Pinpoint the cell where the given text exists, returning its (X, Y) midpoint coordinate. 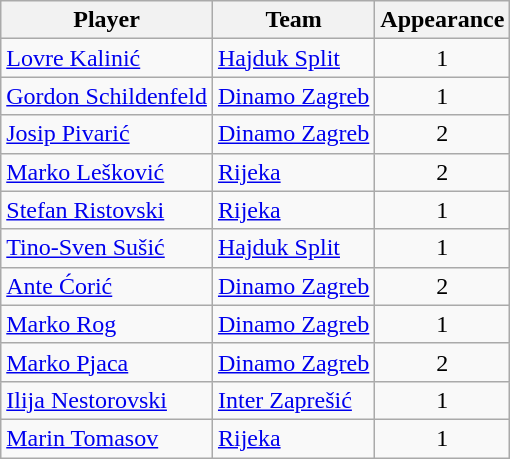
Appearance (442, 20)
Marko Lešković (107, 172)
Ilija Nestorovski (107, 400)
Ante Ćorić (107, 286)
Player (107, 20)
Marin Tomasov (107, 438)
Stefan Ristovski (107, 210)
Team (293, 20)
Tino-Sven Sušić (107, 248)
Josip Pivarić (107, 134)
Marko Pjaca (107, 362)
Gordon Schildenfeld (107, 96)
Marko Rog (107, 324)
Lovre Kalinić (107, 58)
Inter Zaprešić (293, 400)
